Provide the [X, Y] coordinate of the cell's center where the given text is located.  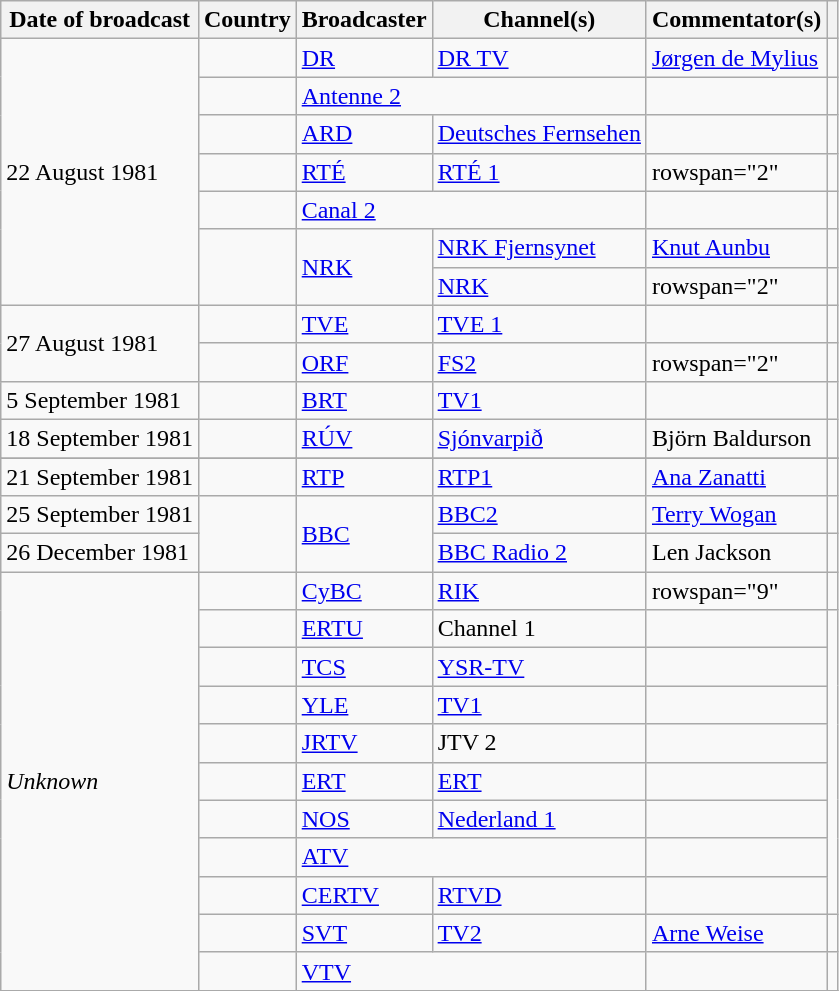
RTP [364, 477]
Sjónvarpið [539, 438]
TVE [364, 324]
NRK Fjernsynet [539, 248]
ORF [364, 362]
BRT [364, 400]
RÚV [364, 438]
26 December 1981 [100, 553]
Len Jackson [736, 553]
Deutsches Fernsehen [539, 134]
BBC2 [539, 515]
BBC Radio 2 [539, 553]
Knut Aunbu [736, 248]
Channel(s) [539, 20]
NOS [364, 819]
Broadcaster [364, 20]
Antenne 2 [471, 96]
RTVD [539, 895]
ATV [471, 857]
YLE [364, 705]
Terry Wogan [736, 515]
Nederland 1 [539, 819]
RTÉ 1 [539, 172]
YSR-TV [539, 667]
5 September 1981 [100, 400]
Ana Zanatti [736, 477]
Country [247, 20]
CERTV [364, 895]
RIK [539, 591]
VTV [471, 971]
DR [364, 58]
TCS [364, 667]
JTV 2 [539, 743]
25 September 1981 [100, 515]
ERTU [364, 629]
SVT [364, 933]
21 September 1981 [100, 477]
FS2 [539, 362]
Commentator(s) [736, 20]
Date of broadcast [100, 20]
ARD [364, 134]
RTP1 [539, 477]
rowspan="9" [736, 591]
Canal 2 [471, 210]
TVE 1 [539, 324]
TV2 [539, 933]
JRTV [364, 743]
CyBC [364, 591]
18 September 1981 [100, 438]
Arne Weise [736, 933]
Jørgen de Mylius [736, 58]
Channel 1 [539, 629]
RTÉ [364, 172]
DR TV [539, 58]
Unknown [100, 782]
22 August 1981 [100, 172]
Björn Baldurson [736, 438]
27 August 1981 [100, 343]
BBC [364, 534]
